Find where the given text appears and provide that cell's center as (X, Y) coordinate. 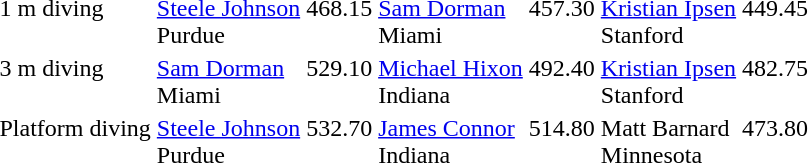
Sam Dorman Miami (228, 82)
Kristian Ipsen Stanford (668, 82)
492.40 (562, 82)
529.10 (340, 82)
Michael Hixon Indiana (451, 82)
